Return the (X, Y) coordinate for the center point of the cell that contains the specified text.  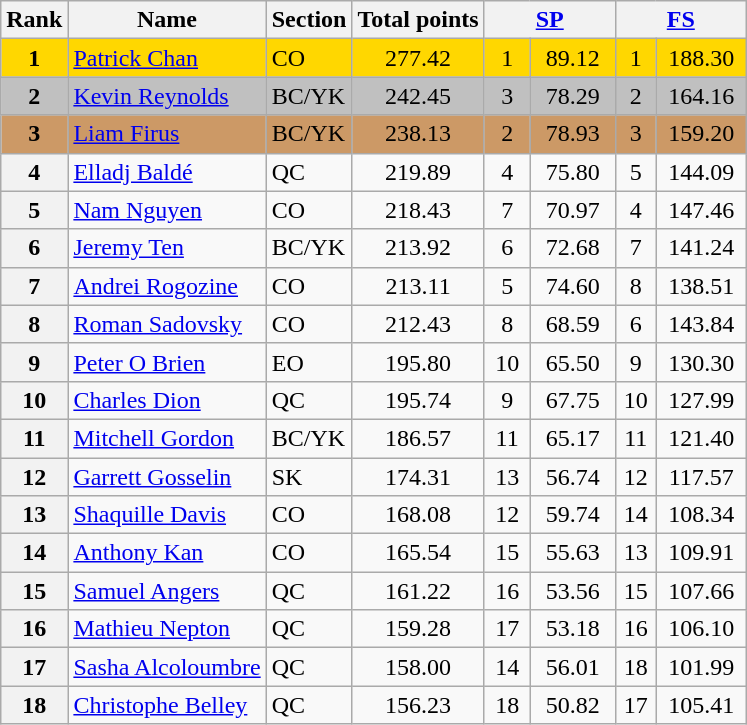
159.20 (701, 134)
56.74 (572, 477)
165.54 (418, 553)
213.11 (418, 286)
138.51 (701, 286)
Garrett Gosselin (167, 477)
161.22 (418, 591)
144.09 (701, 172)
Shaquille Davis (167, 515)
Kevin Reynolds (167, 96)
Mitchell Gordon (167, 438)
SK (309, 477)
127.99 (701, 400)
55.63 (572, 553)
70.97 (572, 210)
Charles Dion (167, 400)
168.08 (418, 515)
Elladj Baldé (167, 172)
186.57 (418, 438)
242.45 (418, 96)
121.40 (701, 438)
68.59 (572, 324)
Roman Sadovsky (167, 324)
SP (550, 20)
108.34 (701, 515)
Anthony Kan (167, 553)
188.30 (701, 58)
50.82 (572, 705)
238.13 (418, 134)
78.29 (572, 96)
72.68 (572, 248)
143.84 (701, 324)
89.12 (572, 58)
107.66 (701, 591)
Name (167, 20)
Christophe Belley (167, 705)
53.56 (572, 591)
130.30 (701, 362)
174.31 (418, 477)
Total points (418, 20)
Jeremy Ten (167, 248)
Samuel Angers (167, 591)
158.00 (418, 667)
75.80 (572, 172)
Nam Nguyen (167, 210)
212.43 (418, 324)
159.28 (418, 629)
Peter O Brien (167, 362)
Section (309, 20)
105.41 (701, 705)
109.91 (701, 553)
EO (309, 362)
Andrei Rogozine (167, 286)
Sasha Alcoloumbre (167, 667)
195.74 (418, 400)
65.50 (572, 362)
218.43 (418, 210)
53.18 (572, 629)
164.16 (701, 96)
106.10 (701, 629)
117.57 (701, 477)
FS (680, 20)
219.89 (418, 172)
Rank (34, 20)
Liam Firus (167, 134)
Mathieu Nepton (167, 629)
59.74 (572, 515)
195.80 (418, 362)
141.24 (701, 248)
78.93 (572, 134)
Patrick Chan (167, 58)
156.23 (418, 705)
67.75 (572, 400)
65.17 (572, 438)
213.92 (418, 248)
74.60 (572, 286)
101.99 (701, 667)
277.42 (418, 58)
56.01 (572, 667)
147.46 (701, 210)
